Find where the given text appears and provide that cell's center as [x, y] coordinate. 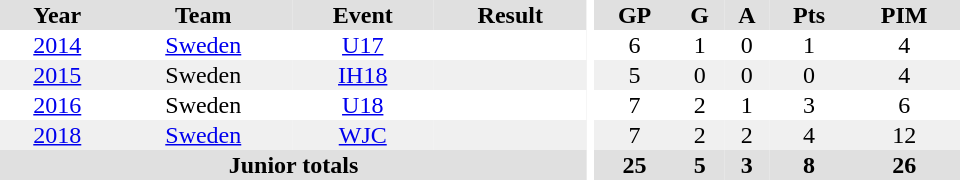
Junior totals [294, 165]
GP [635, 15]
PIM [904, 15]
U18 [363, 105]
Year [58, 15]
Result [511, 15]
2015 [58, 75]
Event [363, 15]
WJC [363, 135]
2016 [58, 105]
2014 [58, 45]
Pts [810, 15]
IH18 [363, 75]
Team [204, 15]
12 [904, 135]
26 [904, 165]
U17 [363, 45]
A [747, 15]
G [700, 15]
8 [810, 165]
2018 [58, 135]
25 [635, 165]
